Return [X, Y] of the center of cell containing provided text 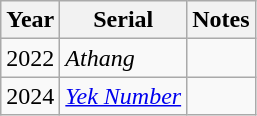
2024 [30, 96]
Serial [124, 20]
Yek Number [124, 96]
Athang [124, 58]
Notes [221, 20]
2022 [30, 58]
Year [30, 20]
